Return the (X, Y) coordinate for the center point of the cell that contains the specified text.  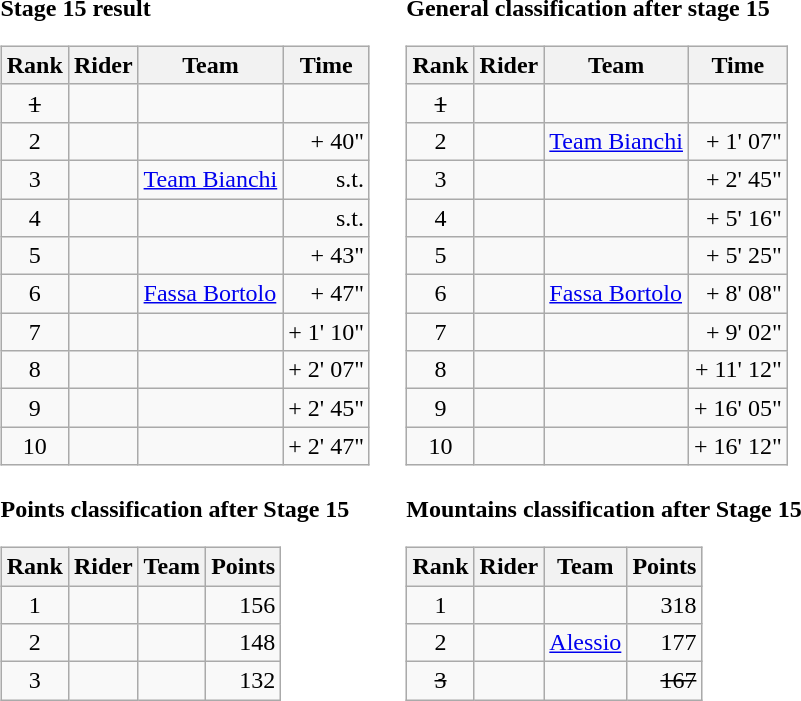
156 (244, 605)
+ 5' 25" (738, 256)
+ 5' 16" (738, 217)
132 (244, 681)
148 (244, 643)
+ 1' 07" (738, 141)
+ 16' 12" (738, 446)
+ 16' 05" (738, 408)
+ 40" (326, 141)
+ 43" (326, 256)
+ 47" (326, 294)
+ 1' 10" (326, 332)
+ 2' 07" (326, 370)
318 (664, 605)
Alessio (586, 643)
+ 11' 12" (738, 370)
+ 9' 02" (738, 332)
+ 2' 47" (326, 446)
167 (664, 681)
+ 8' 08" (738, 294)
177 (664, 643)
